Provide the (X, Y) coordinate of the cell's center where the given text is located.  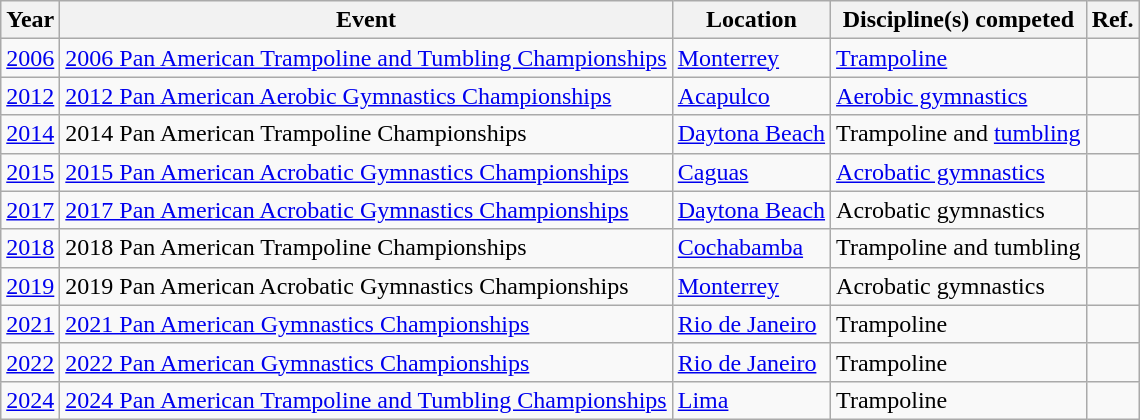
Acapulco (751, 96)
2012 Pan American Aerobic Gymnastics Championships (366, 96)
Aerobic gymnastics (959, 96)
Lima (751, 400)
2015 (30, 172)
Year (30, 20)
2018 (30, 248)
2012 (30, 96)
2017 (30, 210)
2014 Pan American Trampoline Championships (366, 134)
2022 (30, 362)
Discipline(s) competed (959, 20)
2014 (30, 134)
2018 Pan American Trampoline Championships (366, 248)
Ref. (1112, 20)
2021 (30, 324)
2006 (30, 58)
2024 Pan American Trampoline and Tumbling Championships (366, 400)
2024 (30, 400)
2022 Pan American Gymnastics Championships (366, 362)
2021 Pan American Gymnastics Championships (366, 324)
Cochabamba (751, 248)
Caguas (751, 172)
2019 (30, 286)
2006 Pan American Trampoline and Tumbling Championships (366, 58)
Location (751, 20)
2017 Pan American Acrobatic Gymnastics Championships (366, 210)
2019 Pan American Acrobatic Gymnastics Championships (366, 286)
2015 Pan American Acrobatic Gymnastics Championships (366, 172)
Event (366, 20)
